Search for the cell housing the specified text and yield its [x, y] center coordinate. 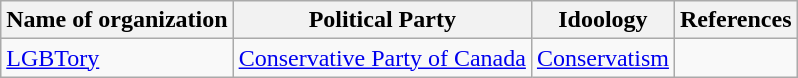
References [736, 20]
Conservatism [602, 58]
Conservative Party of Canada [382, 58]
LGBTory [117, 58]
Name of organization [117, 20]
Idoology [602, 20]
Political Party [382, 20]
